Extract the [X, Y] coordinate from the center of the cell holding the provided text.  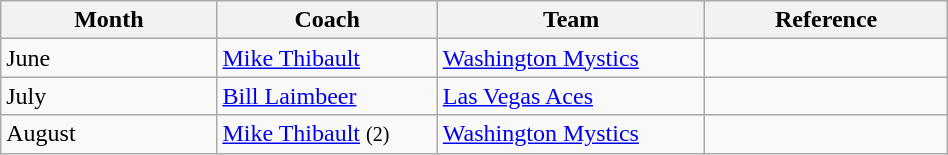
Bill Laimbeer [327, 96]
Las Vegas Aces [571, 96]
July [109, 96]
June [109, 58]
Reference [826, 20]
Mike Thibault [327, 58]
August [109, 134]
Mike Thibault (2) [327, 134]
Month [109, 20]
Coach [327, 20]
Team [571, 20]
